Locate the cell with the specified text and output its (x, y) center coordinate. 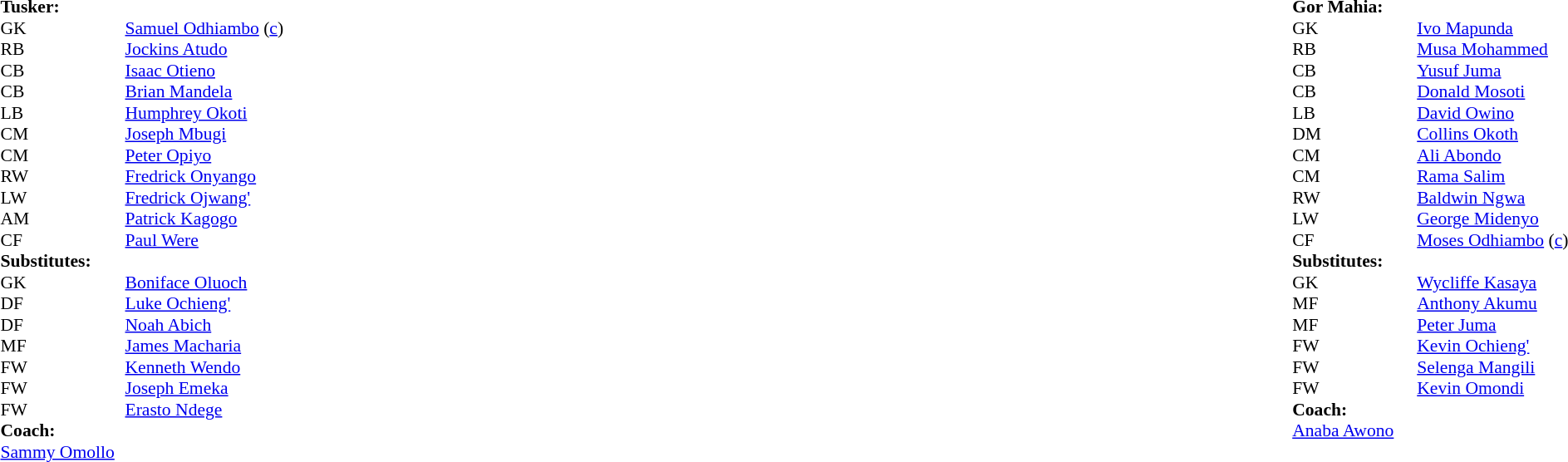
Joseph Emeka (204, 388)
Isaac Otieno (204, 71)
Anaba Awono (1430, 431)
Fredrick Onyango (204, 177)
Peter Juma (1492, 325)
Kevin Ochieng' (1492, 346)
Luke Ochieng' (204, 303)
Kenneth Wendo (204, 367)
Humphrey Okoti (204, 113)
DM (1323, 134)
Patrick Kagogo (204, 219)
Musa Mohammed (1492, 49)
AM (32, 219)
James Macharia (204, 346)
Peter Opiyo (204, 155)
David Owino (1492, 113)
Selenga Mangili (1492, 367)
Yusuf Juma (1492, 71)
Jockins Atudo (204, 49)
Ali Abondo (1492, 155)
Rama Salim (1492, 177)
Kevin Omondi (1492, 388)
Paul Were (204, 240)
Brian Mandela (204, 92)
Boniface Oluoch (204, 283)
Samuel Odhiambo (c) (204, 28)
Collins Okoth (1492, 134)
George Midenyo (1492, 219)
Erasto Ndege (204, 410)
Donald Mosoti (1492, 92)
Fredrick Ojwang' (204, 198)
Anthony Akumu (1492, 303)
Noah Abich (204, 325)
Joseph Mbugi (204, 134)
Moses Odhiambo (c) (1492, 240)
Baldwin Ngwa (1492, 198)
Ivo Mapunda (1492, 28)
Wycliffe Kasaya (1492, 283)
